For the text-containing cell, return its midpoint in (x, y) coordinate format. 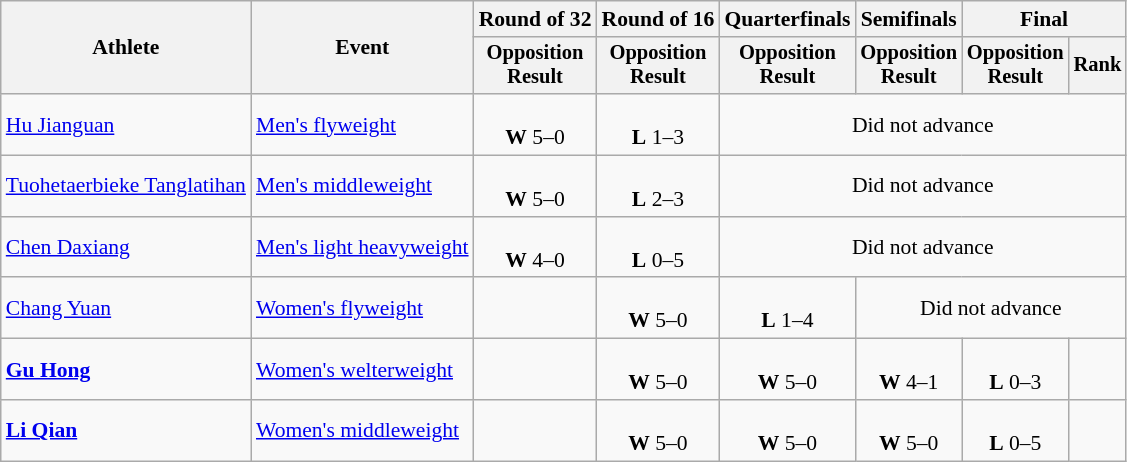
Event (362, 48)
Round of 32 (536, 19)
Tuohetaerbieke Tanglatihan (126, 186)
Quarterfinals (787, 19)
L 2–3 (658, 186)
Li Qian (126, 430)
W 4–0 (536, 248)
Women's middleweight (362, 430)
L 1–4 (787, 308)
Women's welterweight (362, 370)
L 1–3 (658, 124)
Gu Hong (126, 370)
W 4–1 (908, 370)
Women's flyweight (362, 308)
Men's light heavyweight (362, 248)
Men's middleweight (362, 186)
Athlete (126, 48)
Rank (1098, 66)
Chang Yuan (126, 308)
Round of 16 (658, 19)
Final (1044, 19)
Chen Daxiang (126, 248)
Semifinals (908, 19)
Men's flyweight (362, 124)
L 0–3 (1016, 370)
Hu Jianguan (126, 124)
